Locate the cell with the specified text and output its (X, Y) center coordinate. 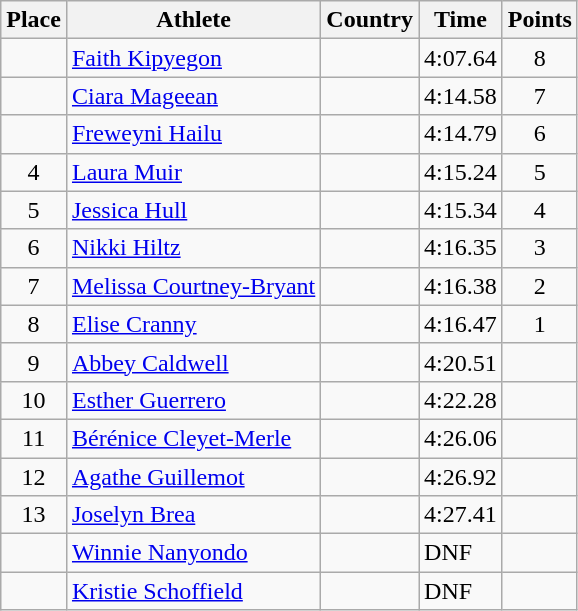
10 (34, 400)
Esther Guerrero (193, 400)
4:20.51 (461, 362)
Bérénice Cleyet-Merle (193, 438)
4:16.35 (461, 248)
4:07.64 (461, 58)
4:27.41 (461, 515)
Country (370, 20)
11 (34, 438)
Jessica Hull (193, 210)
Laura Muir (193, 172)
4:26.92 (461, 477)
Melissa Courtney-Bryant (193, 286)
2 (540, 286)
Kristie Schoffield (193, 591)
4:26.06 (461, 438)
4:14.79 (461, 134)
4:14.58 (461, 96)
Joselyn Brea (193, 515)
Elise Cranny (193, 324)
Winnie Nanyondo (193, 553)
4:15.24 (461, 172)
Athlete (193, 20)
4:22.28 (461, 400)
Nikki Hiltz (193, 248)
Freweyni Hailu (193, 134)
Agathe Guillemot (193, 477)
Ciara Mageean (193, 96)
Place (34, 20)
Points (540, 20)
Time (461, 20)
4:15.34 (461, 210)
Faith Kipyegon (193, 58)
4:16.38 (461, 286)
3 (540, 248)
Abbey Caldwell (193, 362)
4:16.47 (461, 324)
1 (540, 324)
12 (34, 477)
9 (34, 362)
13 (34, 515)
